Extract the [X, Y] coordinate from the center of the cell holding the provided text.  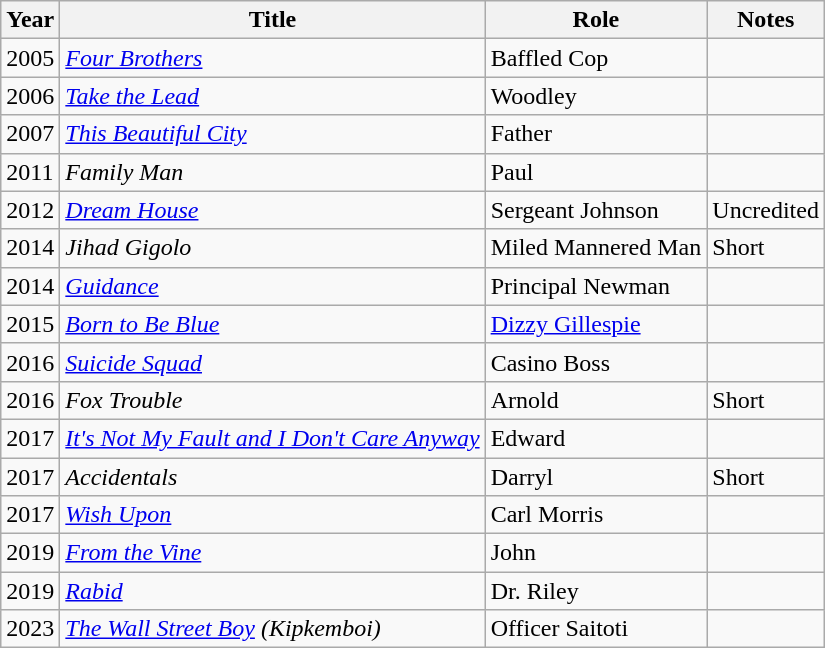
This Beautiful City [272, 134]
Dream House [272, 210]
Miled Mannered Man [596, 248]
Guidance [272, 286]
Sergeant Johnson [596, 210]
Suicide Squad [272, 362]
Woodley [596, 96]
It's Not My Fault and I Don't Care Anyway [272, 438]
Edward [596, 438]
The Wall Street Boy (Kipkemboi) [272, 629]
Dizzy Gillespie [596, 324]
Darryl [596, 477]
Paul [596, 172]
Take the Lead [272, 96]
John [596, 553]
Title [272, 20]
Four Brothers [272, 58]
Dr. Riley [596, 591]
2015 [30, 324]
Year [30, 20]
Notes [766, 20]
Casino Boss [596, 362]
2012 [30, 210]
Fox Trouble [272, 400]
2007 [30, 134]
Principal Newman [596, 286]
2006 [30, 96]
2023 [30, 629]
Baffled Cop [596, 58]
Rabid [272, 591]
Uncredited [766, 210]
Officer Saitoti [596, 629]
Role [596, 20]
2005 [30, 58]
Carl Morris [596, 515]
Accidentals [272, 477]
2011 [30, 172]
Wish Upon [272, 515]
Jihad Gigolo [272, 248]
Father [596, 134]
Born to Be Blue [272, 324]
From the Vine [272, 553]
Arnold [596, 400]
Family Man [272, 172]
